Find where the given text appears and provide that cell's center as (X, Y) coordinate. 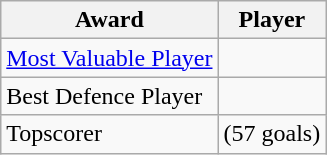
Most Valuable Player (110, 58)
Award (110, 20)
(57 goals) (272, 134)
Best Defence Player (110, 96)
Topscorer (110, 134)
Player (272, 20)
